Extract the (x, y) coordinate from the center of the cell holding the provided text.  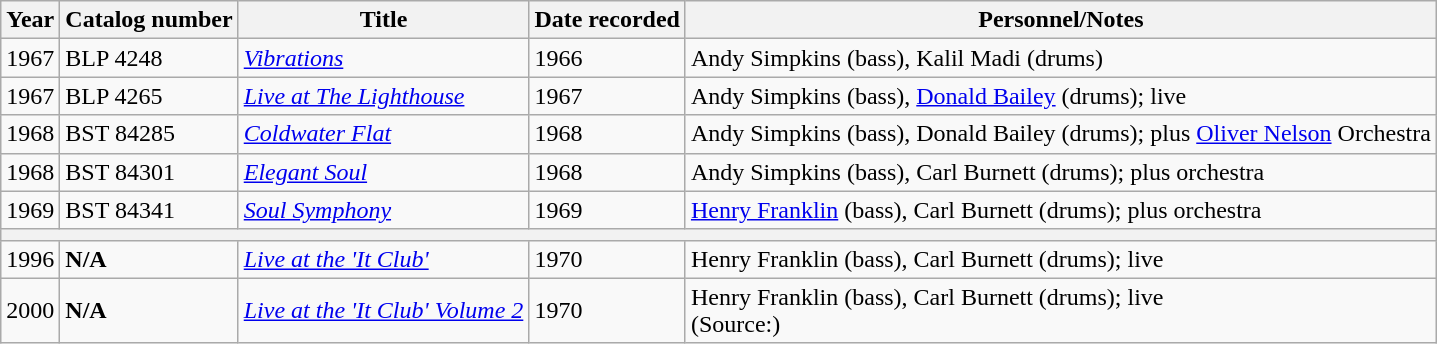
Year (30, 20)
Soul Symphony (384, 210)
1966 (608, 58)
Personnel/Notes (1060, 20)
Henry Franklin (bass), Carl Burnett (drums); live(Source:) (1060, 310)
Andy Simpkins (bass), Donald Bailey (drums); live (1060, 96)
2000 (30, 310)
Andy Simpkins (bass), Kalil Madi (drums) (1060, 58)
1996 (30, 259)
BST 84301 (149, 172)
Catalog number (149, 20)
Henry Franklin (bass), Carl Burnett (drums); live (1060, 259)
Live at the 'It Club' Volume 2 (384, 310)
Date recorded (608, 20)
Andy Simpkins (bass), Donald Bailey (drums); plus Oliver Nelson Orchestra (1060, 134)
Vibrations (384, 58)
BST 84341 (149, 210)
Live at the 'It Club' (384, 259)
Henry Franklin (bass), Carl Burnett (drums); plus orchestra (1060, 210)
Elegant Soul (384, 172)
BST 84285 (149, 134)
BLP 4265 (149, 96)
Andy Simpkins (bass), Carl Burnett (drums); plus orchestra (1060, 172)
Title (384, 20)
Live at The Lighthouse (384, 96)
Coldwater Flat (384, 134)
BLP 4248 (149, 58)
